Pinpoint the cell where the given text exists, returning its [X, Y] midpoint coordinate. 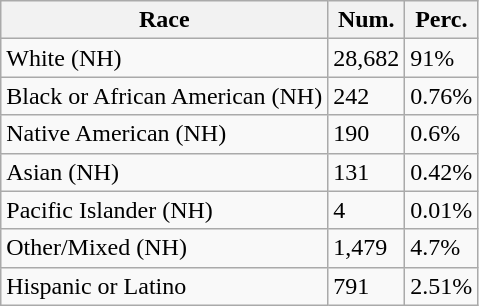
190 [366, 134]
2.51% [442, 286]
Perc. [442, 20]
91% [442, 58]
Native American (NH) [164, 134]
Black or African American (NH) [164, 96]
Num. [366, 20]
0.01% [442, 210]
0.42% [442, 172]
131 [366, 172]
0.6% [442, 134]
791 [366, 286]
Asian (NH) [164, 172]
Hispanic or Latino [164, 286]
White (NH) [164, 58]
4.7% [442, 248]
242 [366, 96]
Other/Mixed (NH) [164, 248]
1,479 [366, 248]
4 [366, 210]
0.76% [442, 96]
Race [164, 20]
Pacific Islander (NH) [164, 210]
28,682 [366, 58]
